Identify which cell holds the provided text, then report its [x, y] central coordinate. 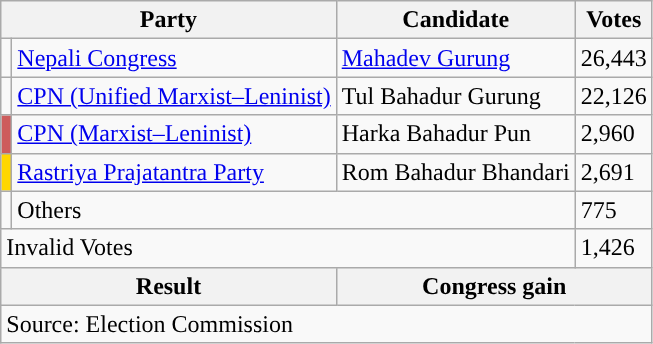
2,960 [614, 134]
Harka Bahadur Pun [456, 134]
CPN (Unified Marxist–Leninist) [174, 96]
26,443 [614, 58]
22,126 [614, 96]
2,691 [614, 172]
Candidate [456, 20]
Tul Bahadur Gurung [456, 96]
1,426 [614, 248]
Nepali Congress [174, 58]
Source: Election Commission [327, 324]
Others [294, 210]
CPN (Marxist–Leninist) [174, 134]
Invalid Votes [288, 248]
Mahadev Gurung [456, 58]
Rom Bahadur Bhandari [456, 172]
Congress gain [494, 286]
775 [614, 210]
Votes [614, 20]
Result [168, 286]
Party [168, 20]
Rastriya Prajatantra Party [174, 172]
